Detect which cell encompasses the target text, then output its (x, y) center coordinate. 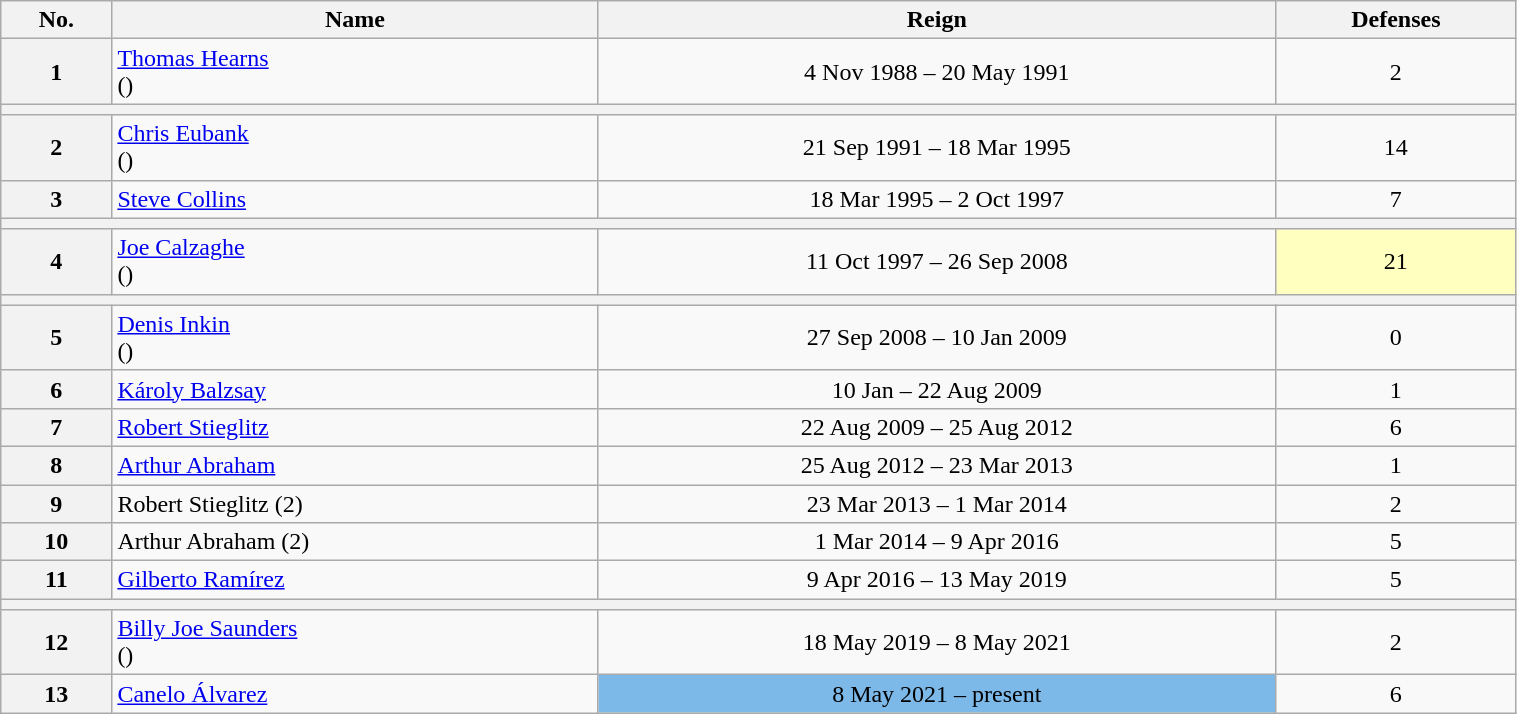
Billy Joe Saunders() (355, 642)
Gilberto Ramírez (355, 580)
12 (56, 642)
Defenses (1396, 20)
23 Mar 2013 – 1 Mar 2014 (937, 503)
Robert Stieglitz (355, 427)
11 Oct 1997 – 26 Sep 2008 (937, 262)
11 (56, 580)
9 Apr 2016 – 13 May 2019 (937, 580)
4 (56, 262)
4 Nov 1988 – 20 May 1991 (937, 72)
25 Aug 2012 – 23 Mar 2013 (937, 465)
10 Jan – 22 Aug 2009 (937, 389)
3 (56, 199)
18 May 2019 – 8 May 2021 (937, 642)
Denis Inkin() (355, 338)
Name (355, 20)
Robert Stieglitz (2) (355, 503)
Károly Balzsay (355, 389)
No. (56, 20)
21 Sep 1991 – 18 Mar 1995 (937, 148)
Arthur Abraham (355, 465)
18 Mar 1995 – 2 Oct 1997 (937, 199)
21 (1396, 262)
13 (56, 694)
22 Aug 2009 – 25 Aug 2012 (937, 427)
8 (56, 465)
10 (56, 542)
14 (1396, 148)
8 May 2021 – present (937, 694)
27 Sep 2008 – 10 Jan 2009 (937, 338)
Canelo Álvarez (355, 694)
Reign (937, 20)
Steve Collins (355, 199)
0 (1396, 338)
Thomas Hearns() (355, 72)
Chris Eubank() (355, 148)
Joe Calzaghe() (355, 262)
9 (56, 503)
Arthur Abraham (2) (355, 542)
1 Mar 2014 – 9 Apr 2016 (937, 542)
